Search for the cell housing the specified text and yield its [X, Y] center coordinate. 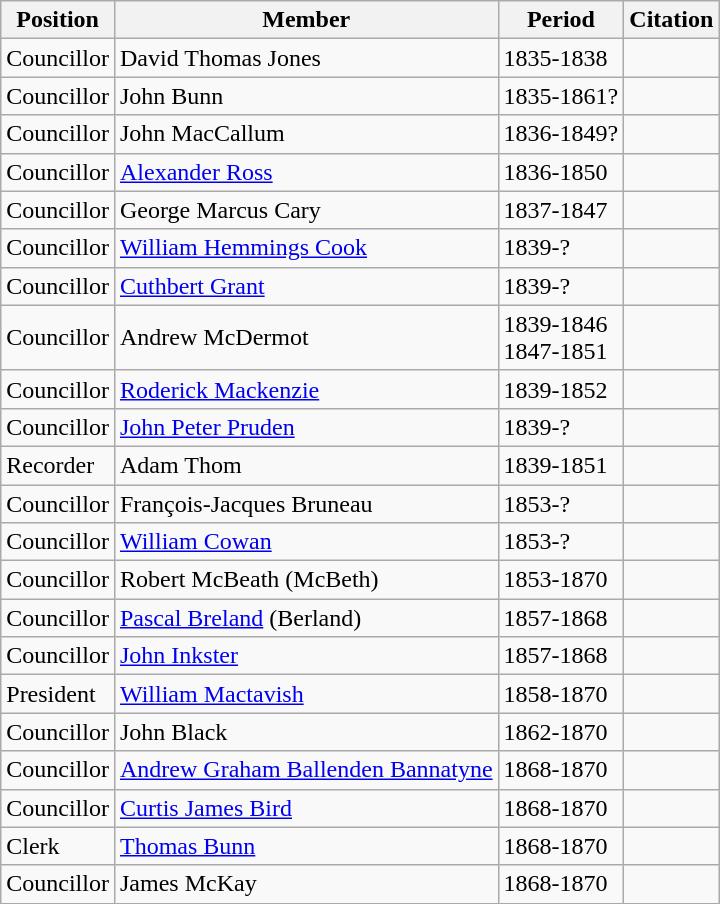
Citation [672, 20]
François-Jacques Bruneau [306, 503]
Clerk [58, 846]
1839-18461847-1851 [561, 338]
Alexander Ross [306, 172]
William Cowan [306, 542]
1835-1838 [561, 58]
1837-1847 [561, 210]
1839-1852 [561, 389]
Position [58, 20]
David Thomas Jones [306, 58]
George Marcus Cary [306, 210]
Robert McBeath (McBeth) [306, 580]
President [58, 694]
1853-1870 [561, 580]
Cuthbert Grant [306, 286]
James McKay [306, 884]
Andrew Graham Ballenden Bannatyne [306, 770]
1835-1861? [561, 96]
1858-1870 [561, 694]
1839-1851 [561, 465]
Recorder [58, 465]
John Black [306, 732]
William Mactavish [306, 694]
Adam Thom [306, 465]
Thomas Bunn [306, 846]
Pascal Breland (Berland) [306, 618]
John MacCallum [306, 134]
John Peter Pruden [306, 427]
1836-1850 [561, 172]
John Inkster [306, 656]
Member [306, 20]
John Bunn [306, 96]
Andrew McDermot [306, 338]
Curtis James Bird [306, 808]
Period [561, 20]
1862-1870 [561, 732]
1836-1849? [561, 134]
Roderick Mackenzie [306, 389]
William Hemmings Cook [306, 248]
